Output the (X, Y) coordinate of the center of the cell containing the given text.  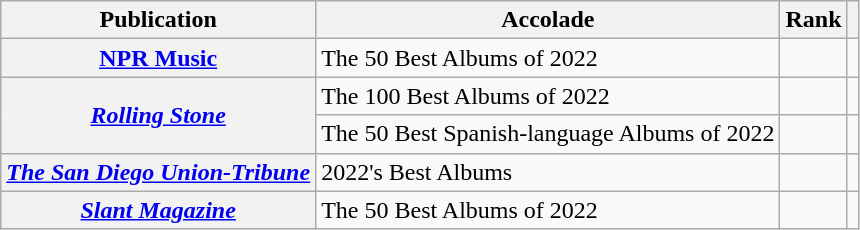
The 100 Best Albums of 2022 (548, 96)
2022's Best Albums (548, 172)
Rolling Stone (158, 115)
Slant Magazine (158, 210)
Accolade (548, 20)
The San Diego Union-Tribune (158, 172)
The 50 Best Spanish-language Albums of 2022 (548, 134)
Publication (158, 20)
Rank (814, 20)
NPR Music (158, 58)
